Provide the [x, y] coordinate of the cell's center where the given text is located.  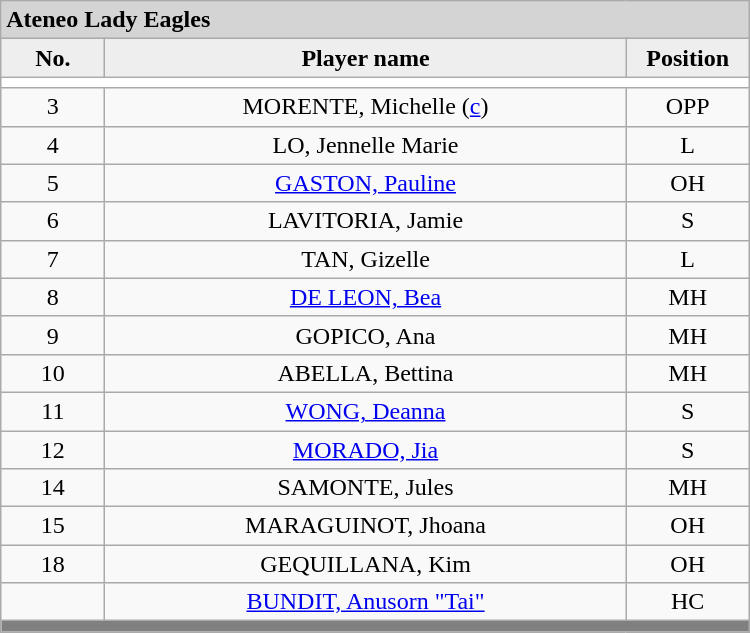
MORADO, Jia [366, 449]
LAVITORIA, Jamie [366, 221]
5 [53, 183]
DE LEON, Bea [366, 297]
ABELLA, Bettina [366, 373]
7 [53, 259]
8 [53, 297]
4 [53, 145]
12 [53, 449]
GASTON, Pauline [366, 183]
OPP [688, 107]
Player name [366, 58]
GEQUILLANA, Kim [366, 564]
TAN, Gizelle [366, 259]
Position [688, 58]
MARAGUINOT, Jhoana [366, 526]
WONG, Deanna [366, 411]
6 [53, 221]
3 [53, 107]
9 [53, 335]
HC [688, 602]
11 [53, 411]
SAMONTE, Jules [366, 488]
18 [53, 564]
No. [53, 58]
10 [53, 373]
LO, Jennelle Marie [366, 145]
GOPICO, Ana [366, 335]
MORENTE, Michelle (c) [366, 107]
15 [53, 526]
BUNDIT, Anusorn "Tai" [366, 602]
14 [53, 488]
Ateneo Lady Eagles [375, 20]
